From the cell containing the given text, extract its center point as (x, y) coordinate. 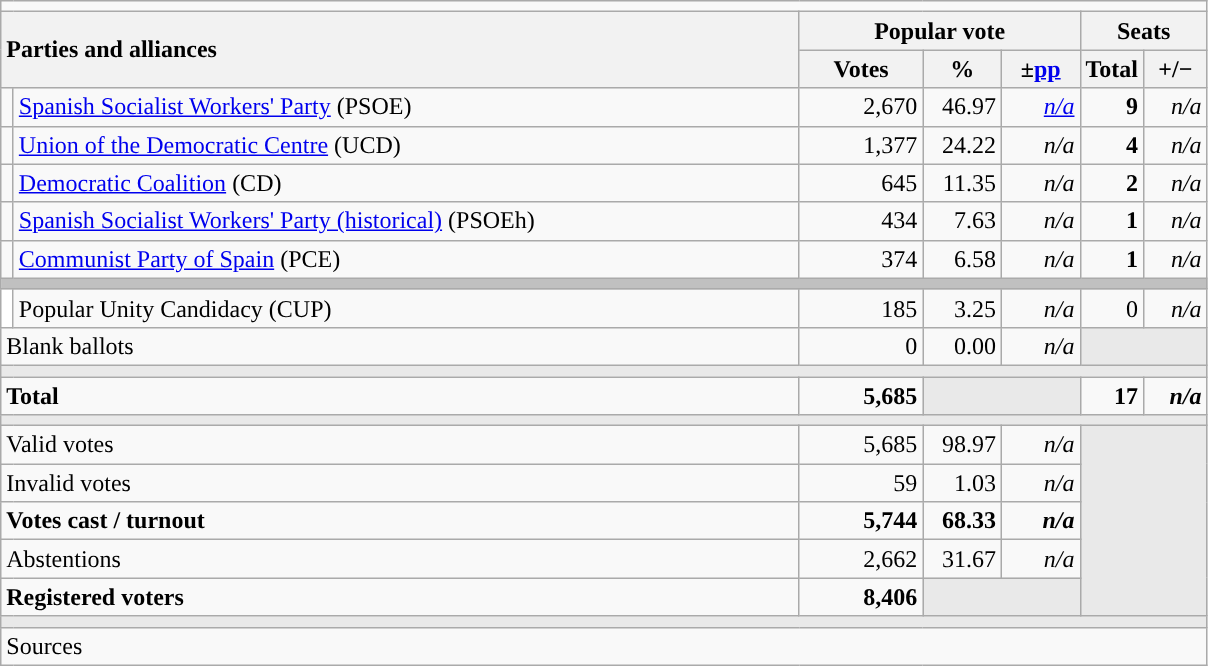
645 (861, 183)
Parties and alliances (400, 50)
Democratic Coalition (CD) (406, 183)
374 (861, 259)
4 (1112, 145)
Communist Party of Spain (PCE) (406, 259)
46.97 (962, 107)
Union of the Democratic Centre (UCD) (406, 145)
17 (1112, 395)
% (962, 69)
Invalid votes (400, 483)
8,406 (861, 597)
68.33 (962, 521)
3.25 (962, 308)
2,670 (861, 107)
5,744 (861, 521)
Valid votes (400, 445)
Seats (1144, 31)
185 (861, 308)
Popular vote (940, 31)
9 (1112, 107)
Spanish Socialist Workers' Party (PSOE) (406, 107)
Registered voters (400, 597)
1.03 (962, 483)
31.67 (962, 559)
Votes (861, 69)
Sources (604, 646)
Blank ballots (400, 346)
2,662 (861, 559)
+/− (1176, 69)
98.97 (962, 445)
6.58 (962, 259)
11.35 (962, 183)
59 (861, 483)
434 (861, 221)
Spanish Socialist Workers' Party (historical) (PSOEh) (406, 221)
1,377 (861, 145)
Votes cast / turnout (400, 521)
24.22 (962, 145)
7.63 (962, 221)
±pp (1040, 69)
Popular Unity Candidacy (CUP) (406, 308)
Abstentions (400, 559)
0.00 (962, 346)
2 (1112, 183)
